Capture the cell that displays the provided text and extract its [X, Y] central coordinate. 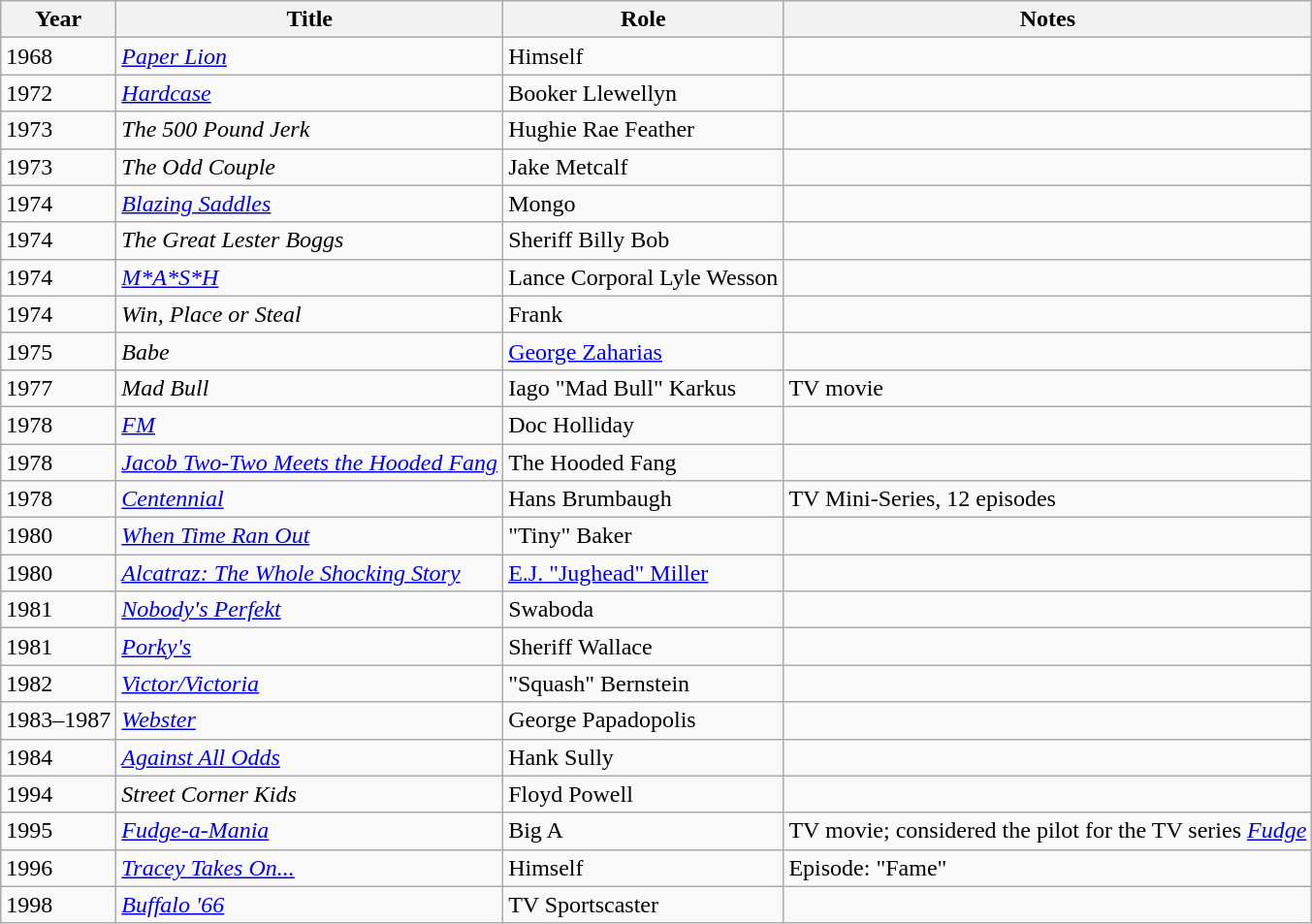
1977 [58, 388]
FM [310, 425]
Hughie Rae Feather [644, 130]
When Time Ran Out [310, 536]
Role [644, 19]
Victor/Victoria [310, 684]
"Squash" Bernstein [644, 684]
Centennial [310, 499]
Buffalo '66 [310, 905]
Floyd Powell [644, 794]
Hardcase [310, 93]
1984 [58, 757]
Notes [1047, 19]
E.J. "Jughead" Miller [644, 573]
George Zaharias [644, 351]
Hank Sully [644, 757]
1994 [58, 794]
Lance Corporal Lyle Wesson [644, 277]
TV Mini-Series, 12 episodes [1047, 499]
Sheriff Billy Bob [644, 240]
Nobody's Perfekt [310, 610]
Booker Llewellyn [644, 93]
Webster [310, 720]
Alcatraz: The Whole Shocking Story [310, 573]
Big A [644, 831]
Paper Lion [310, 56]
Tracey Takes On... [310, 868]
Frank [644, 314]
"Tiny" Baker [644, 536]
Title [310, 19]
The Hooded Fang [644, 462]
1998 [58, 905]
Fudge-a-Mania [310, 831]
1975 [58, 351]
TV Sportscaster [644, 905]
1995 [58, 831]
Iago "Mad Bull" Karkus [644, 388]
1972 [58, 93]
TV movie [1047, 388]
Jake Metcalf [644, 167]
1968 [58, 56]
M*A*S*H [310, 277]
The Odd Couple [310, 167]
Hans Brumbaugh [644, 499]
The 500 Pound Jerk [310, 130]
Mongo [644, 204]
1996 [58, 868]
Street Corner Kids [310, 794]
Sheriff Wallace [644, 647]
The Great Lester Boggs [310, 240]
Year [58, 19]
George Papadopolis [644, 720]
1983–1987 [58, 720]
Against All Odds [310, 757]
Babe [310, 351]
Blazing Saddles [310, 204]
Jacob Two-Two Meets the Hooded Fang [310, 462]
Doc Holliday [644, 425]
Episode: "Fame" [1047, 868]
Swaboda [644, 610]
Mad Bull [310, 388]
1982 [58, 684]
Win, Place or Steal [310, 314]
TV movie; considered the pilot for the TV series Fudge [1047, 831]
Porky's [310, 647]
